Locate the cell with the specified text and output its (X, Y) center coordinate. 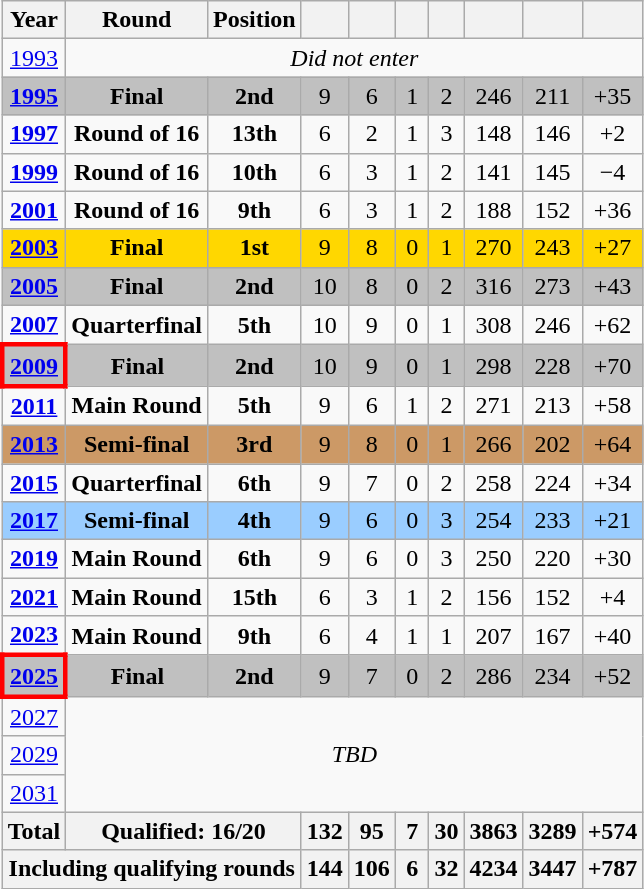
Position (254, 20)
Qualified: 16/20 (184, 831)
141 (494, 172)
270 (494, 248)
3863 (494, 831)
+2 (612, 134)
106 (372, 869)
−4 (612, 172)
+36 (612, 210)
10th (254, 172)
207 (494, 636)
1997 (34, 134)
15th (254, 597)
2025 (34, 676)
+52 (612, 676)
144 (324, 869)
+64 (612, 444)
+43 (612, 286)
146 (552, 134)
Round (137, 20)
+70 (612, 366)
+58 (612, 406)
2011 (34, 406)
+30 (612, 559)
266 (494, 444)
224 (552, 483)
13th (254, 134)
1999 (34, 172)
273 (552, 286)
3rd (254, 444)
Did not enter (354, 58)
202 (552, 444)
228 (552, 366)
2009 (34, 366)
167 (552, 636)
1993 (34, 58)
213 (552, 406)
258 (494, 483)
3447 (552, 869)
250 (494, 559)
+574 (612, 831)
2029 (34, 755)
2017 (34, 521)
286 (494, 676)
2021 (34, 597)
30 (446, 831)
2023 (34, 636)
4234 (494, 869)
+35 (612, 96)
2003 (34, 248)
95 (372, 831)
Including qualifying rounds (152, 869)
2007 (34, 325)
188 (494, 210)
298 (494, 366)
156 (494, 597)
1995 (34, 96)
2027 (34, 716)
308 (494, 325)
2019 (34, 559)
2005 (34, 286)
+40 (612, 636)
211 (552, 96)
220 (552, 559)
148 (494, 134)
145 (552, 172)
2013 (34, 444)
2001 (34, 210)
Total (34, 831)
234 (552, 676)
4 (372, 636)
+787 (612, 869)
3289 (552, 831)
+21 (612, 521)
132 (324, 831)
1st (254, 248)
316 (494, 286)
+34 (612, 483)
2015 (34, 483)
271 (494, 406)
233 (552, 521)
4th (254, 521)
TBD (354, 754)
Year (34, 20)
+62 (612, 325)
+4 (612, 597)
254 (494, 521)
32 (446, 869)
243 (552, 248)
2031 (34, 793)
+27 (612, 248)
